Identify which cell holds the provided text, then report its (X, Y) central coordinate. 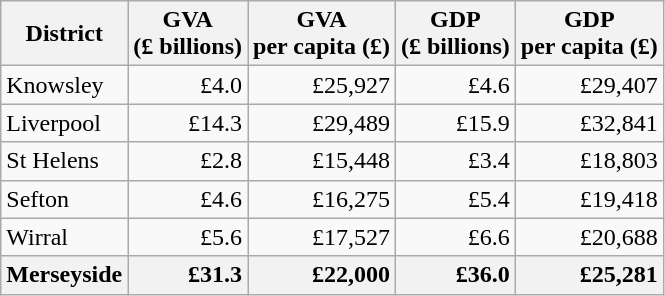
£15.9 (455, 123)
£25,927 (322, 85)
£32,841 (589, 123)
£18,803 (589, 161)
£2.8 (188, 161)
£14.3 (188, 123)
Wirral (64, 237)
£36.0 (455, 275)
GDP per capita (£) (589, 34)
£19,418 (589, 199)
£15,448 (322, 161)
£29,407 (589, 85)
£3.4 (455, 161)
£22,000 (322, 275)
£6.6 (455, 237)
St Helens (64, 161)
District (64, 34)
£17,527 (322, 237)
Sefton (64, 199)
£29,489 (322, 123)
£5.4 (455, 199)
£5.6 (188, 237)
£31.3 (188, 275)
£4.0 (188, 85)
GVA (£ billions) (188, 34)
Merseyside (64, 275)
Liverpool (64, 123)
GDP (£ billions) (455, 34)
£16,275 (322, 199)
£25,281 (589, 275)
Knowsley (64, 85)
GVA per capita (£) (322, 34)
£20,688 (589, 237)
